Search for the cell housing the specified text and yield its [X, Y] center coordinate. 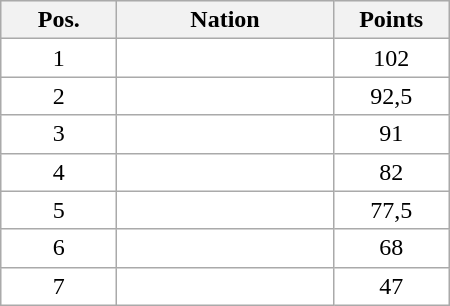
3 [59, 134]
68 [391, 248]
4 [59, 172]
1 [59, 58]
2 [59, 96]
Nation [225, 20]
6 [59, 248]
7 [59, 286]
Pos. [59, 20]
5 [59, 210]
92,5 [391, 96]
77,5 [391, 210]
Points [391, 20]
82 [391, 172]
91 [391, 134]
47 [391, 286]
102 [391, 58]
